Find where the given text appears and provide that cell's center as [X, Y] coordinate. 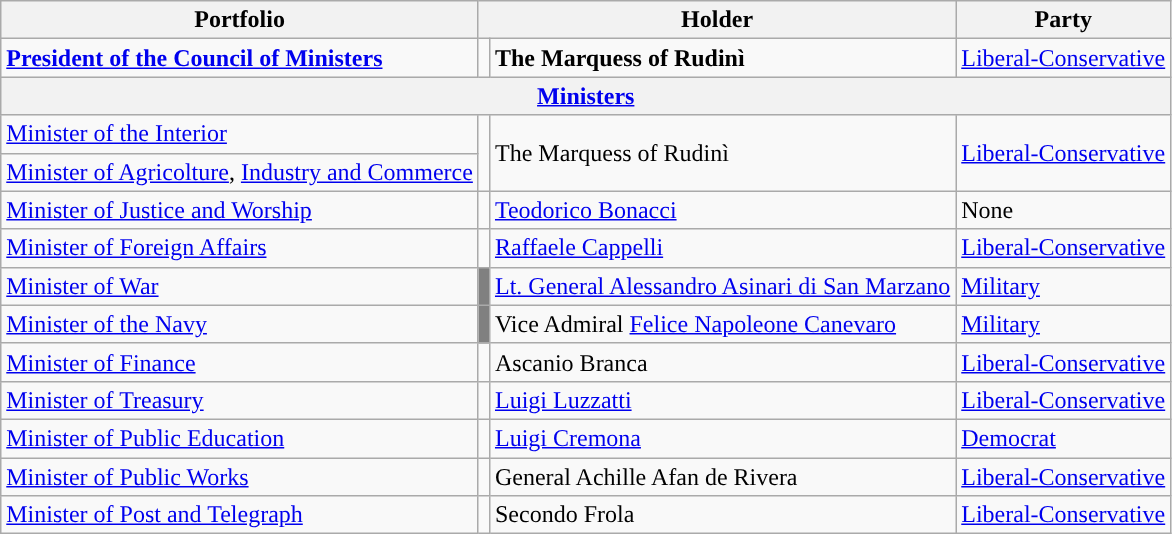
Lt. General Alessandro Asinari di San Marzano [722, 286]
Minister of Public Works [240, 477]
Minister of the Navy [240, 324]
Teodorico Bonacci [722, 210]
Democrat [1064, 438]
Minister of Public Education [240, 438]
Minister of Finance [240, 362]
Luigi Luzzatti [722, 400]
General Achille Afan de Rivera [722, 477]
None [1064, 210]
Portfolio [240, 20]
Minister of Justice and Worship [240, 210]
Minister of Post and Telegraph [240, 515]
President of the Council of Ministers [240, 58]
Luigi Cremona [722, 438]
Holder [716, 20]
Secondo Frola [722, 515]
Minister of Foreign Affairs [240, 248]
Raffaele Cappelli [722, 248]
Minister of Agricolture, Industry and Commerce [240, 172]
Ascanio Branca [722, 362]
Ministers [586, 96]
Party [1064, 20]
Minister of the Interior [240, 134]
Vice Admiral Felice Napoleone Canevaro [722, 324]
Minister of War [240, 286]
Minister of Treasury [240, 400]
